Identify which cell holds the provided text, then report its [x, y] central coordinate. 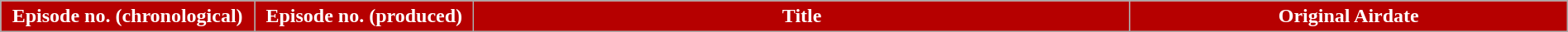
Original Airdate [1348, 16]
Episode no. (produced) [364, 16]
Title [802, 16]
Episode no. (chronological) [127, 16]
